Scan for the cell matching the given text and deliver its (X, Y) coordinate at center. 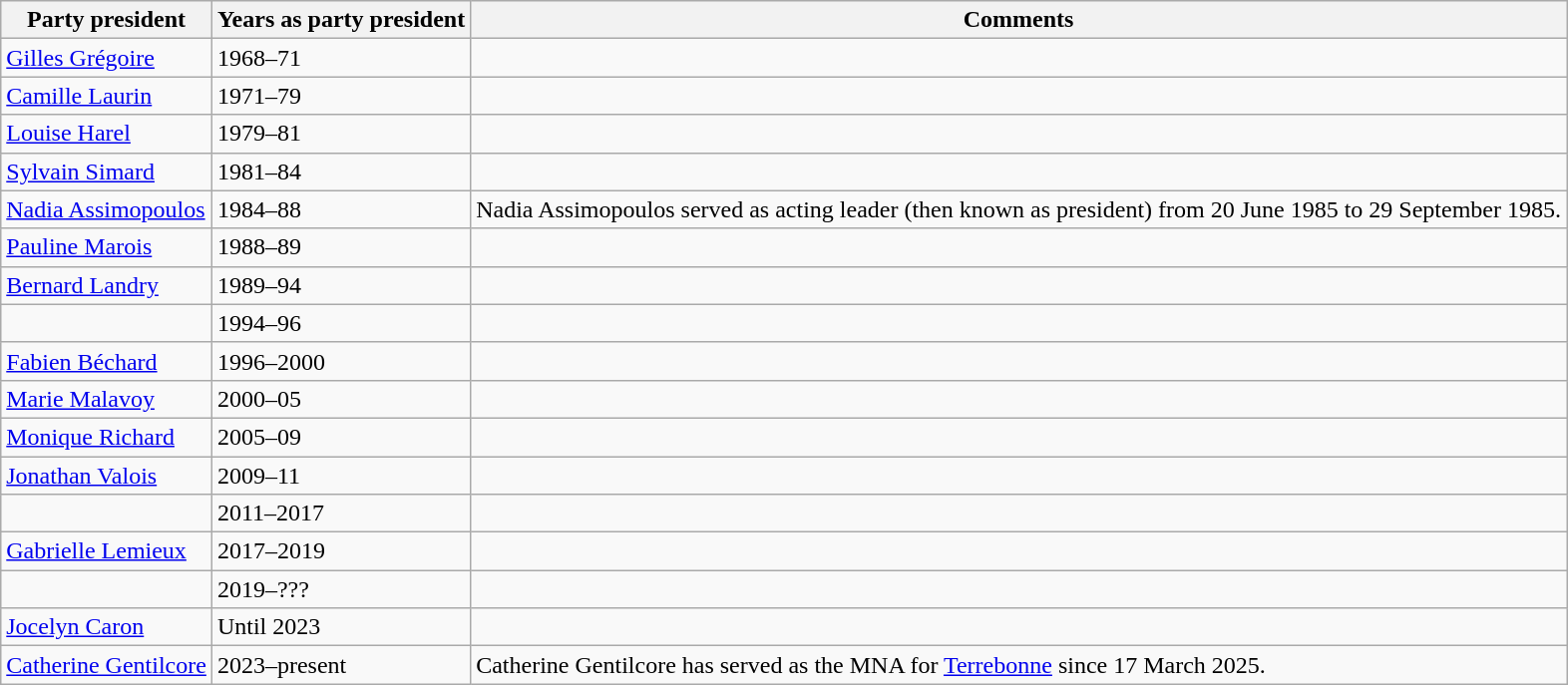
Pauline Marois (107, 247)
Monique Richard (107, 437)
Camille Laurin (107, 96)
Nadia Assimopoulos (107, 209)
2011–2017 (341, 514)
2019–??? (341, 589)
Until 2023 (341, 627)
1979–81 (341, 134)
Catherine Gentilcore has served as the MNA for Terrebonne since 17 March 2025. (1019, 665)
Sylvain Simard (107, 171)
2009–11 (341, 476)
1988–89 (341, 247)
1968–71 (341, 58)
Fabien Béchard (107, 361)
Bernard Landry (107, 285)
Gabrielle Lemieux (107, 551)
Gilles Grégoire (107, 58)
Louise Harel (107, 134)
Party president (107, 20)
1981–84 (341, 171)
Catherine Gentilcore (107, 665)
Jonathan Valois (107, 476)
Jocelyn Caron (107, 627)
1984–88 (341, 209)
1971–79 (341, 96)
Marie Malavoy (107, 399)
2023–present (341, 665)
Nadia Assimopoulos served as acting leader (then known as president) from 20 June 1985 to 29 September 1985. (1019, 209)
1994–96 (341, 323)
2005–09 (341, 437)
Years as party president (341, 20)
1996–2000 (341, 361)
2017–2019 (341, 551)
Comments (1019, 20)
1989–94 (341, 285)
2000–05 (341, 399)
